Pinpoint the cell where the given text exists, returning its (x, y) midpoint coordinate. 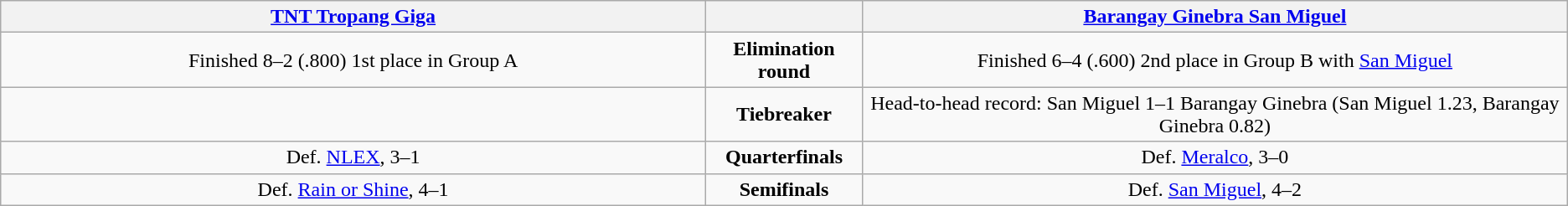
Quarterfinals (784, 157)
Def. NLEX, 3–1 (353, 157)
Tiebreaker (784, 114)
Elimination round (784, 60)
Def. Meralco, 3–0 (1215, 157)
Head-to-head record: San Miguel 1–1 Barangay Ginebra (San Miguel 1.23, Barangay Ginebra 0.82) (1215, 114)
TNT Tropang Giga (353, 17)
Finished 6–4 (.600) 2nd place in Group B with San Miguel (1215, 60)
Barangay Ginebra San Miguel (1215, 17)
Semifinals (784, 189)
Finished 8–2 (.800) 1st place in Group A (353, 60)
Def. Rain or Shine, 4–1 (353, 189)
Def. San Miguel, 4–2 (1215, 189)
